Output the [x, y] coordinate of the center of the cell containing the given text.  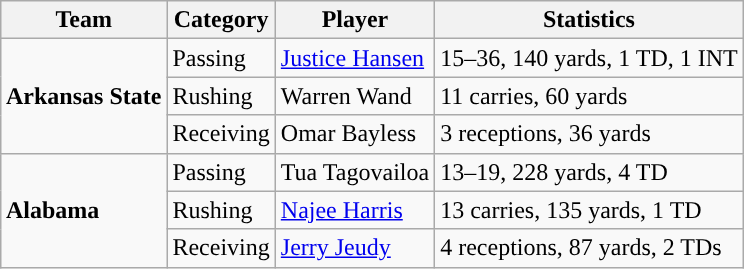
Najee Harris [354, 210]
Jerry Jeudy [354, 248]
13–19, 228 yards, 4 TD [590, 172]
11 carries, 60 yards [590, 96]
Statistics [590, 20]
Arkansas State [83, 96]
Player [354, 20]
Tua Tagovailoa [354, 172]
Category [221, 20]
Team [83, 20]
Justice Hansen [354, 58]
15–36, 140 yards, 1 TD, 1 INT [590, 58]
Alabama [83, 210]
3 receptions, 36 yards [590, 134]
Warren Wand [354, 96]
4 receptions, 87 yards, 2 TDs [590, 248]
13 carries, 135 yards, 1 TD [590, 210]
Omar Bayless [354, 134]
